For the text-containing cell, return its midpoint in (x, y) coordinate format. 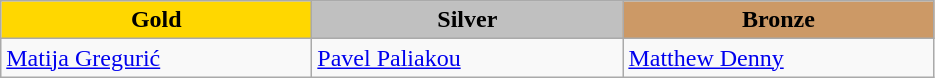
Silver (468, 20)
Matthew Denny (778, 58)
Pavel Paliakou (468, 58)
Matija Gregurić (156, 58)
Bronze (778, 20)
Gold (156, 20)
